Scan for the cell matching the given text and deliver its (x, y) coordinate at center. 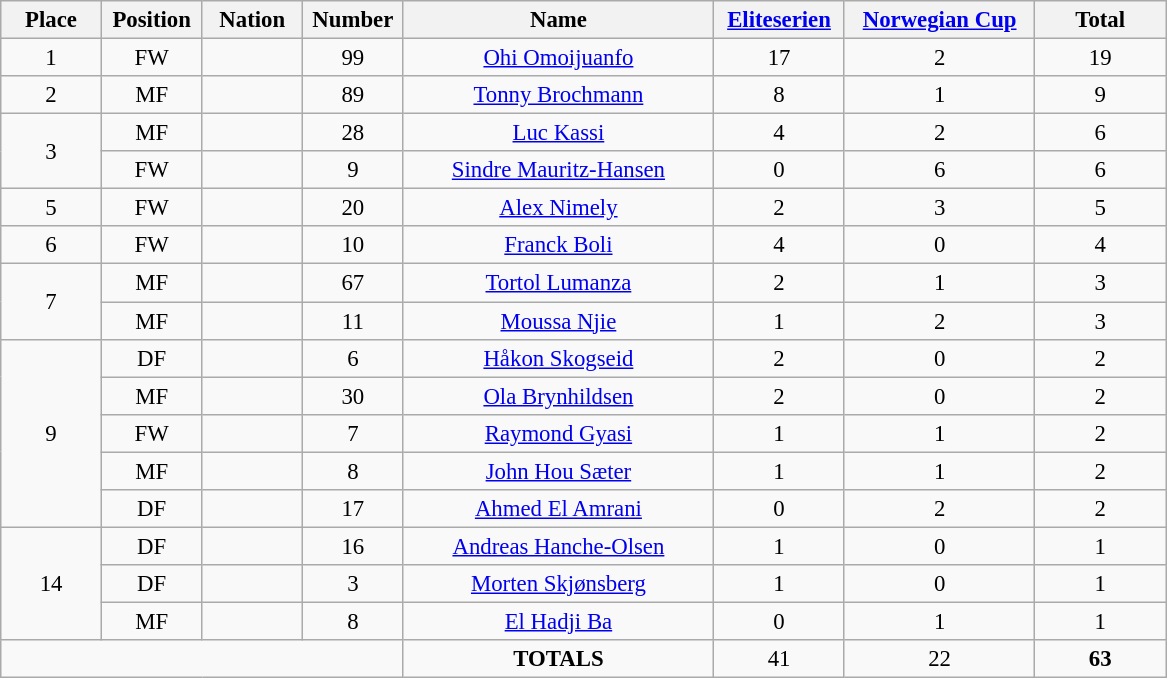
Franck Boli (558, 245)
30 (354, 396)
Andreas Hanche-Olsen (558, 546)
TOTALS (558, 659)
Eliteserien (780, 20)
41 (780, 659)
19 (1100, 58)
10 (354, 245)
Håkon Skogseid (558, 358)
Number (354, 20)
Total (1100, 20)
14 (52, 584)
89 (354, 95)
Nation (252, 20)
Sindre Mauritz-Hansen (558, 170)
Morten Skjønsberg (558, 584)
99 (354, 58)
Raymond Gyasi (558, 433)
El Hadji Ba (558, 621)
Moussa Njie (558, 321)
Ahmed El Amrani (558, 509)
Tortol Lumanza (558, 283)
Luc Kassi (558, 133)
28 (354, 133)
20 (354, 208)
63 (1100, 659)
John Hou Sæter (558, 471)
67 (354, 283)
11 (354, 321)
16 (354, 546)
Tonny Brochmann (558, 95)
Place (52, 20)
Norwegian Cup (940, 20)
Alex Nimely (558, 208)
Position (152, 20)
Ohi Omoijuanfo (558, 58)
22 (940, 659)
Ola Brynhildsen (558, 396)
Name (558, 20)
